Extract the (X, Y) coordinate from the center of the cell holding the provided text.  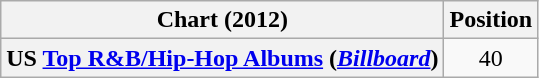
US Top R&B/Hip-Hop Albums (Billboard) (222, 58)
40 (491, 58)
Position (491, 20)
Chart (2012) (222, 20)
